Return [X, Y] of the center of cell containing provided text 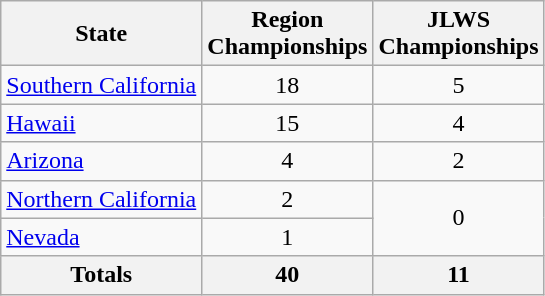
Hawaii [102, 123]
Nevada [102, 237]
JLWSChampionships [458, 34]
11 [458, 275]
18 [288, 85]
RegionChampionships [288, 34]
State [102, 34]
Southern California [102, 85]
Northern California [102, 199]
40 [288, 275]
Totals [102, 275]
5 [458, 85]
0 [458, 218]
15 [288, 123]
Arizona [102, 161]
1 [288, 237]
